For the text-containing cell, return its midpoint in [x, y] coordinate format. 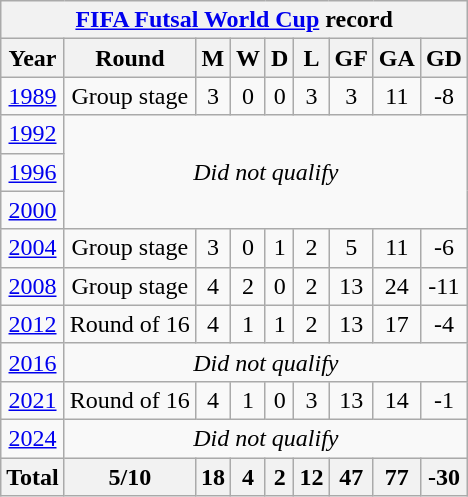
Round [130, 58]
-1 [444, 400]
Total [33, 477]
GD [444, 58]
FIFA Futsal World Cup record [234, 20]
-4 [444, 324]
2004 [33, 248]
L [312, 58]
2024 [33, 438]
1996 [33, 172]
77 [396, 477]
D [279, 58]
GA [396, 58]
18 [212, 477]
2021 [33, 400]
1992 [33, 134]
5/10 [130, 477]
-8 [444, 96]
14 [396, 400]
Year [33, 58]
-6 [444, 248]
12 [312, 477]
2016 [33, 362]
5 [351, 248]
1989 [33, 96]
2000 [33, 210]
W [248, 58]
-30 [444, 477]
GF [351, 58]
-11 [444, 286]
17 [396, 324]
47 [351, 477]
2008 [33, 286]
2012 [33, 324]
24 [396, 286]
M [212, 58]
